Pinpoint the cell where the given text exists, returning its [x, y] midpoint coordinate. 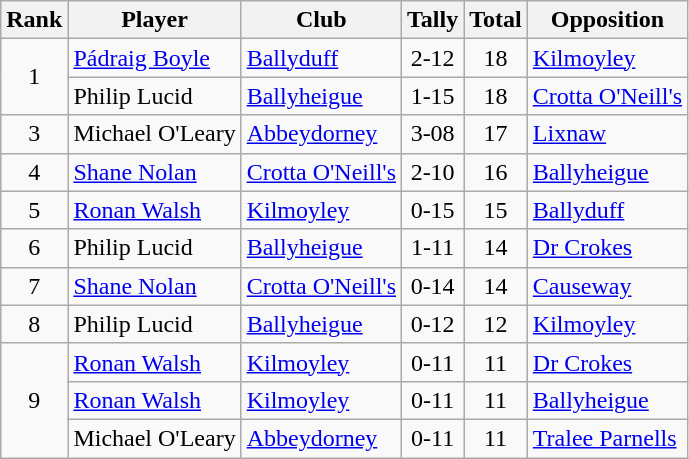
2-10 [433, 172]
3-08 [433, 134]
1 [34, 77]
Opposition [607, 20]
2-12 [433, 58]
0-14 [433, 286]
0-12 [433, 324]
Pádraig Boyle [154, 58]
1-15 [433, 96]
15 [496, 210]
3 [34, 134]
Rank [34, 20]
6 [34, 248]
Causeway [607, 286]
Tralee Parnells [607, 438]
Club [321, 20]
12 [496, 324]
Tally [433, 20]
9 [34, 400]
7 [34, 286]
4 [34, 172]
17 [496, 134]
0-15 [433, 210]
Lixnaw [607, 134]
8 [34, 324]
5 [34, 210]
16 [496, 172]
Total [496, 20]
1-11 [433, 248]
Player [154, 20]
